Output the (X, Y) coordinate of the center of the cell containing the given text.  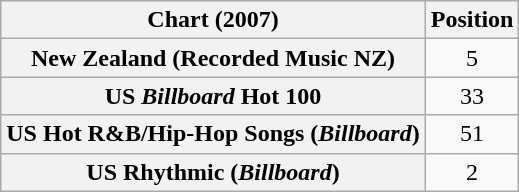
Chart (2007) (213, 20)
Position (472, 20)
2 (472, 172)
33 (472, 96)
US Hot R&B/Hip-Hop Songs (Billboard) (213, 134)
51 (472, 134)
5 (472, 58)
US Rhythmic (Billboard) (213, 172)
New Zealand (Recorded Music NZ) (213, 58)
US Billboard Hot 100 (213, 96)
